Pinpoint the cell where the given text exists, returning its (X, Y) midpoint coordinate. 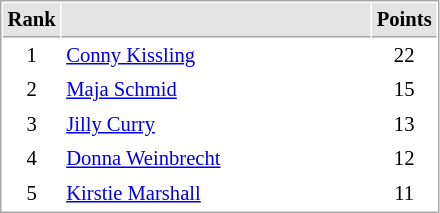
Jilly Curry (216, 124)
Points (404, 20)
Kirstie Marshall (216, 194)
22 (404, 56)
13 (404, 124)
Donna Weinbrecht (216, 158)
Conny Kissling (216, 56)
2 (32, 90)
3 (32, 124)
12 (404, 158)
5 (32, 194)
1 (32, 56)
11 (404, 194)
Rank (32, 20)
Maja Schmid (216, 90)
4 (32, 158)
15 (404, 90)
